Scan for the cell matching the given text and deliver its (X, Y) coordinate at center. 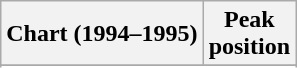
Chart (1994–1995) (102, 34)
Peakposition (249, 34)
